Locate the cell with the specified text and output its [X, Y] center coordinate. 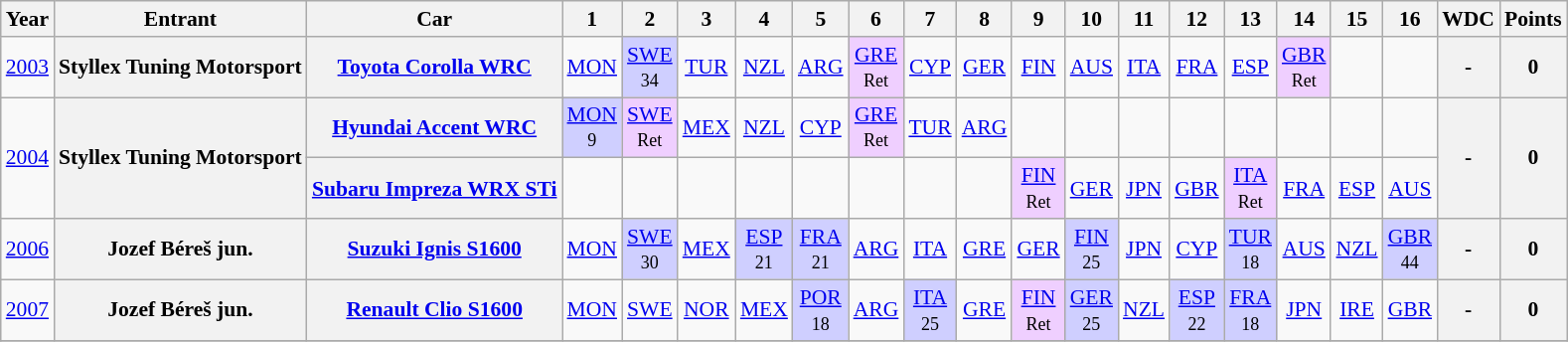
Subaru Impreza WRX STi [435, 189]
1 [592, 19]
Hyundai Accent WRC [435, 127]
ESP22 [1196, 310]
Renault Clio S1600 [435, 310]
5 [821, 19]
2006 [28, 249]
11 [1144, 19]
SWE34 [650, 68]
6 [876, 19]
GBR44 [1411, 249]
FRA21 [821, 249]
Entrant [181, 19]
Points [1533, 19]
10 [1091, 19]
12 [1196, 19]
SWE30 [650, 249]
7 [930, 19]
15 [1356, 19]
2003 [28, 68]
GER25 [1091, 310]
2007 [28, 310]
16 [1411, 19]
WDC [1469, 19]
Toyota Corolla WRC [435, 68]
Year [28, 19]
FRA18 [1250, 310]
MON9 [592, 127]
ITA25 [930, 310]
14 [1304, 19]
FIN25 [1091, 249]
8 [985, 19]
POR18 [821, 310]
IRE [1356, 310]
SWERet [650, 127]
3 [706, 19]
13 [1250, 19]
ESP21 [764, 249]
ITARet [1250, 189]
2004 [28, 158]
FIN [1037, 68]
4 [764, 19]
Suzuki Ignis S1600 [435, 249]
9 [1037, 19]
GBRRet [1304, 68]
SWE [650, 310]
TUR18 [1250, 249]
NOR [706, 310]
2 [650, 19]
Car [435, 19]
